Output the [X, Y] coordinate of the center of the cell containing the given text.  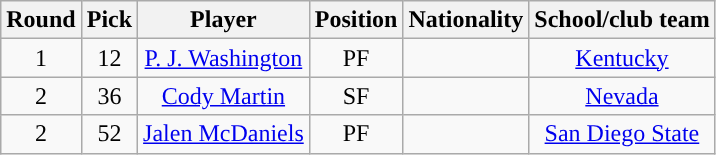
Nevada [622, 96]
School/club team [622, 20]
Kentucky [622, 58]
52 [109, 134]
Round [41, 20]
SF [356, 96]
36 [109, 96]
12 [109, 58]
Jalen McDaniels [224, 134]
Cody Martin [224, 96]
Position [356, 20]
1 [41, 58]
Player [224, 20]
P. J. Washington [224, 58]
Pick [109, 20]
San Diego State [622, 134]
Nationality [466, 20]
